From the cell containing the given text, extract its center point as (x, y) coordinate. 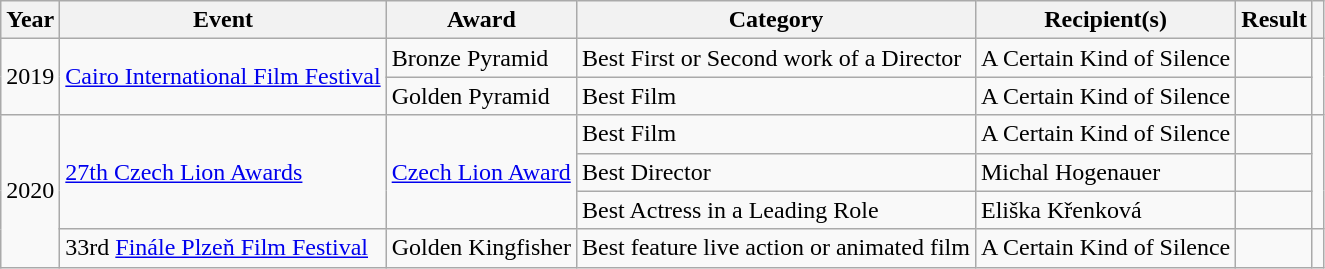
2019 (30, 77)
33rd Finále Plzeň Film Festival (223, 248)
Bronze Pyramid (481, 58)
2020 (30, 191)
Czech Lion Award (481, 172)
Category (776, 20)
Golden Kingfisher (481, 248)
Golden Pyramid (481, 96)
Recipient(s) (1105, 20)
Michal Hogenauer (1105, 172)
Best Actress in a Leading Role (776, 210)
Year (30, 20)
Result (1274, 20)
Best First or Second work of a Director (776, 58)
Best feature live action or animated film (776, 248)
Award (481, 20)
Cairo International Film Festival (223, 77)
Eliška Křenková (1105, 210)
Event (223, 20)
Best Director (776, 172)
27th Czech Lion Awards (223, 172)
